Determine the (X, Y) coordinate at the center of the cell enclosing the given text.  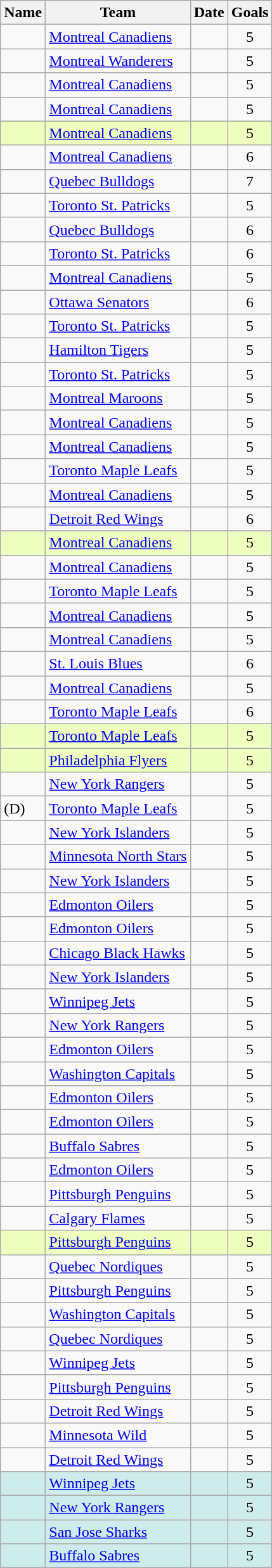
Goals (250, 13)
Date (209, 13)
Name (23, 13)
Philadelphia Flyers (118, 760)
St. Louis Blues (118, 663)
Chicago Black Hawks (118, 953)
Montreal Maroons (118, 398)
7 (250, 181)
Minnesota North Stars (118, 857)
(D) (23, 808)
Team (118, 13)
Calgary Flames (118, 1218)
San Jose Sharks (118, 1532)
Ottawa Senators (118, 302)
Minnesota Wild (118, 1435)
Montreal Wanderers (118, 61)
Hamilton Tigers (118, 350)
